Pinpoint the cell where the given text exists, returning its [X, Y] midpoint coordinate. 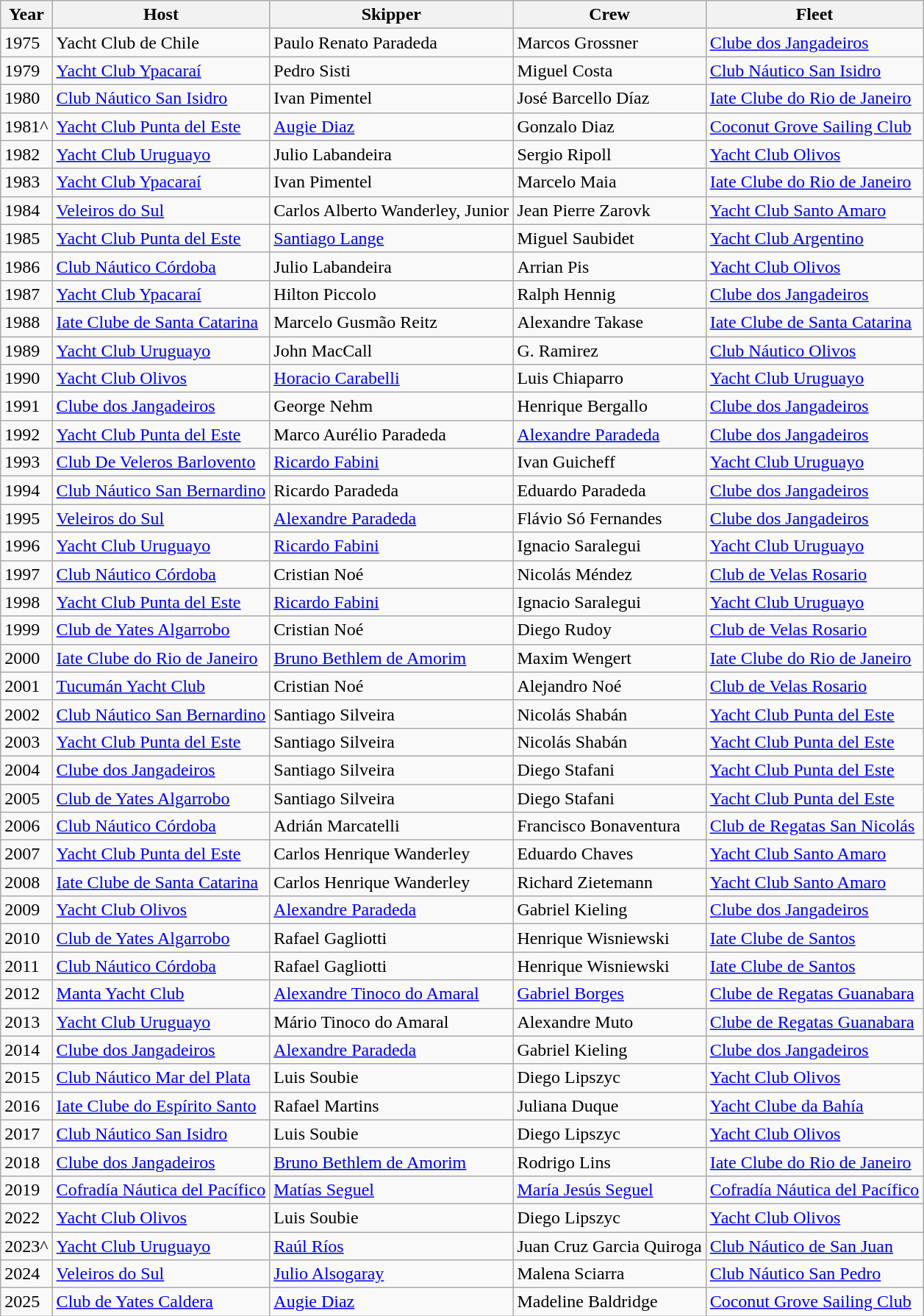
1998 [26, 602]
Carlos Alberto Wanderley, Junior [391, 210]
2001 [26, 686]
Juliana Duque [609, 1106]
Alexandre Takase [609, 322]
Marcelo Gusmão Reitz [391, 322]
2024 [26, 1274]
Yacht Club Argentino [814, 238]
Nicolás Méndez [609, 574]
Manta Yacht Club [161, 994]
2007 [26, 854]
Diego Rudoy [609, 630]
Iate Clube do Espírito Santo [161, 1106]
Richard Zietemann [609, 882]
1980 [26, 99]
1996 [26, 546]
Gonzalo Diaz [609, 126]
1994 [26, 490]
Luis Chiaparro [609, 379]
G. Ramirez [609, 351]
2005 [26, 798]
Ivan Guicheff [609, 462]
Miguel Costa [609, 71]
2023^ [26, 1246]
1997 [26, 574]
2012 [26, 994]
2015 [26, 1078]
2017 [26, 1134]
Gabriel Borges [609, 994]
Eduardo Paradeda [609, 490]
2009 [26, 910]
1987 [26, 294]
2016 [26, 1106]
Marco Aurélio Paradeda [391, 435]
Santiago Lange [391, 238]
2022 [26, 1217]
2025 [26, 1302]
1990 [26, 379]
1982 [26, 154]
Club de Regatas San Nicolás [814, 826]
Year [26, 15]
Horacio Carabelli [391, 379]
1992 [26, 435]
Ricardo Paradeda [391, 490]
2000 [26, 658]
1991 [26, 407]
Henrique Bergallo [609, 407]
Hilton Piccolo [391, 294]
George Nehm [391, 407]
Fleet [814, 15]
Malena Sciarra [609, 1274]
1993 [26, 462]
Raúl Ríos [391, 1246]
Club de Yates Caldera [161, 1302]
Host [161, 15]
Tucumán Yacht Club [161, 686]
1983 [26, 182]
Club Náutico Olivos [814, 351]
Julio Alsogaray [391, 1274]
2003 [26, 742]
1975 [26, 43]
Yacht Clube da Bahía [814, 1106]
Skipper [391, 15]
2004 [26, 770]
Marcos Grossner [609, 43]
Pedro Sisti [391, 71]
2019 [26, 1190]
Club Náutico San Pedro [814, 1274]
1989 [26, 351]
Club De Veleros Barlovento [161, 462]
2006 [26, 826]
Ralph Hennig [609, 294]
2002 [26, 714]
Matías Seguel [391, 1190]
Crew [609, 15]
Juan Cruz Garcia Quiroga [609, 1246]
1985 [26, 238]
1988 [26, 322]
2010 [26, 938]
Club Náutico Mar del Plata [161, 1078]
Rafael Martins [391, 1106]
2011 [26, 966]
1981^ [26, 126]
Alexandre Muto [609, 1022]
Alejandro Noé [609, 686]
John MacCall [391, 351]
Flávio Só Fernandes [609, 518]
Sergio Ripoll [609, 154]
Adrián Marcatelli [391, 826]
Paulo Renato Paradeda [391, 43]
Miguel Saubidet [609, 238]
Yacht Club de Chile [161, 43]
1995 [26, 518]
María Jesús Seguel [609, 1190]
Francisco Bonaventura [609, 826]
Maxim Wengert [609, 658]
1986 [26, 266]
Jean Pierre Zarovk [609, 210]
1984 [26, 210]
2008 [26, 882]
Arrian Pis [609, 266]
1979 [26, 71]
José Barcello Díaz [609, 99]
Madeline Baldridge [609, 1302]
Rodrigo Lins [609, 1162]
2013 [26, 1022]
Eduardo Chaves [609, 854]
1999 [26, 630]
Marcelo Maia [609, 182]
Mário Tinoco do Amaral [391, 1022]
Alexandre Tinoco do Amaral [391, 994]
2018 [26, 1162]
2014 [26, 1050]
Club Náutico de San Juan [814, 1246]
